Detect which cell encompasses the target text, then output its [X, Y] center coordinate. 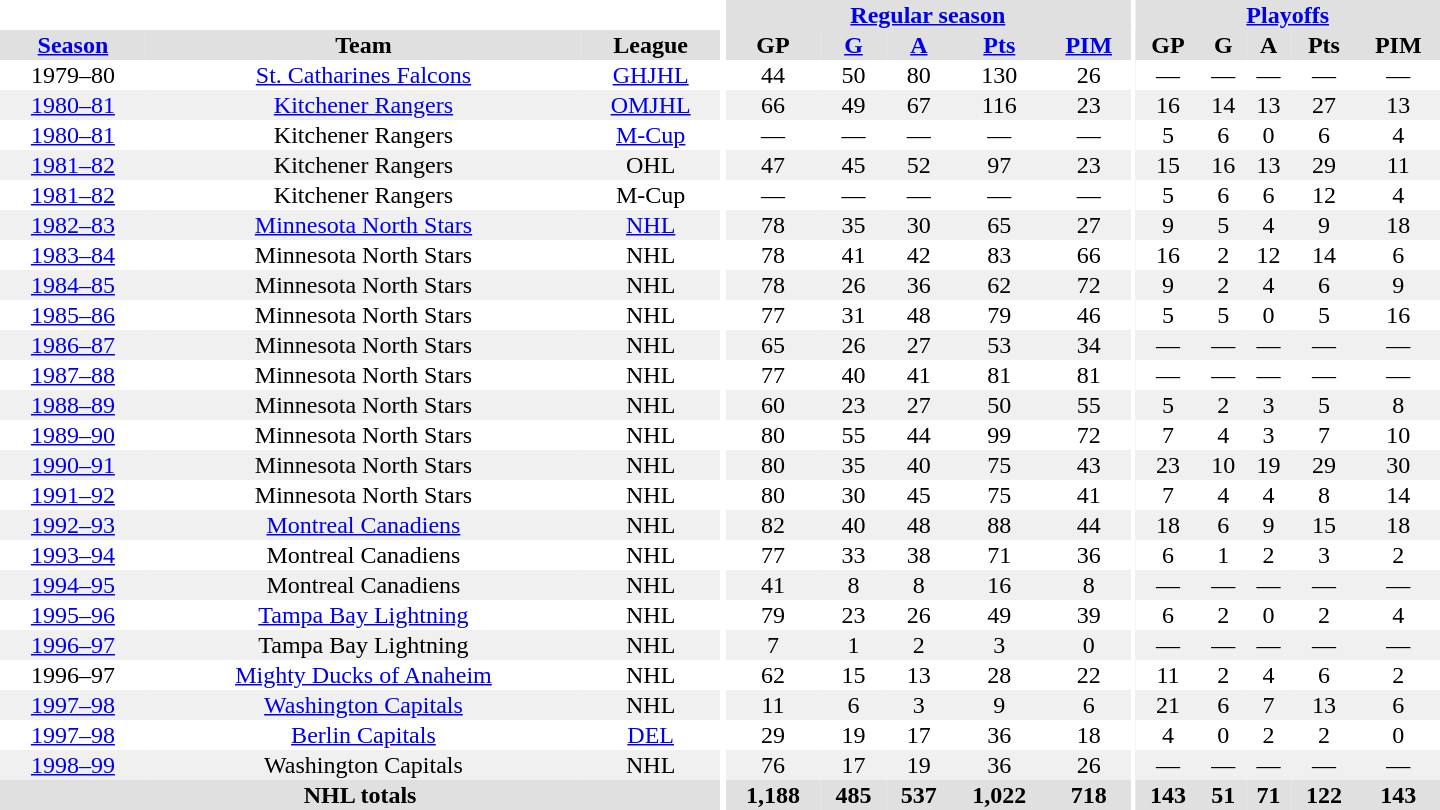
51 [1224, 795]
1992–93 [73, 525]
42 [918, 255]
122 [1324, 795]
52 [918, 165]
53 [1000, 345]
League [650, 45]
28 [1000, 675]
1982–83 [73, 225]
82 [773, 525]
1993–94 [73, 555]
OMJHL [650, 105]
43 [1088, 465]
1985–86 [73, 315]
97 [1000, 165]
99 [1000, 435]
1,022 [1000, 795]
1989–90 [73, 435]
1,188 [773, 795]
537 [918, 795]
GHJHL [650, 75]
83 [1000, 255]
39 [1088, 615]
DEL [650, 735]
1994–95 [73, 585]
60 [773, 405]
1979–80 [73, 75]
31 [854, 315]
Team [364, 45]
22 [1088, 675]
38 [918, 555]
1995–96 [73, 615]
Regular season [928, 15]
88 [1000, 525]
21 [1168, 705]
OHL [650, 165]
NHL totals [360, 795]
34 [1088, 345]
1990–91 [73, 465]
485 [854, 795]
130 [1000, 75]
1987–88 [73, 375]
1998–99 [73, 765]
Season [73, 45]
1991–92 [73, 495]
67 [918, 105]
33 [854, 555]
Berlin Capitals [364, 735]
46 [1088, 315]
718 [1088, 795]
47 [773, 165]
116 [1000, 105]
76 [773, 765]
1983–84 [73, 255]
Mighty Ducks of Anaheim [364, 675]
1988–89 [73, 405]
1986–87 [73, 345]
St. Catharines Falcons [364, 75]
1984–85 [73, 285]
Playoffs [1288, 15]
